Scan for the cell matching the given text and deliver its [X, Y] coordinate at center. 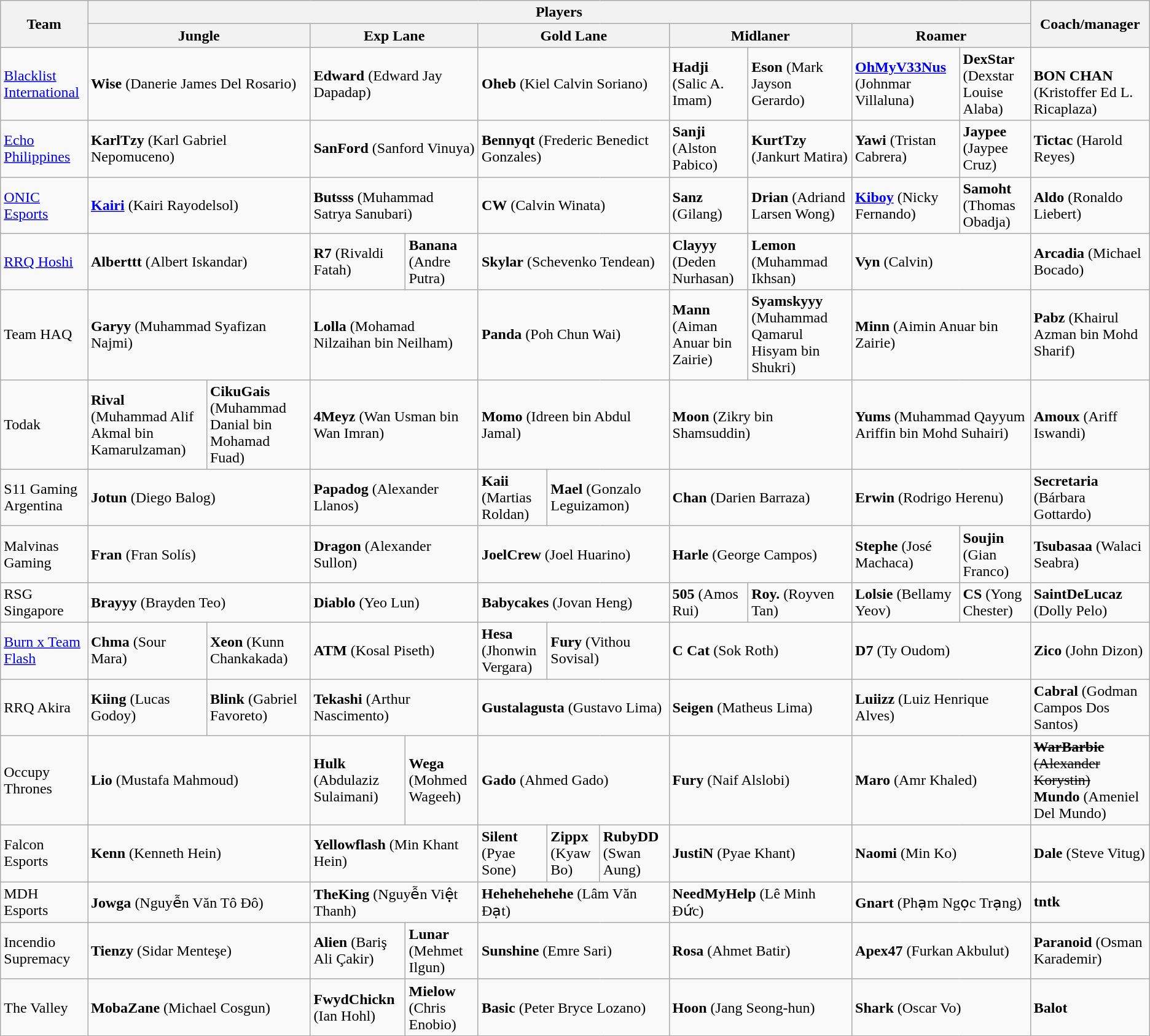
Blacklist International [44, 84]
Panda (Poh Chun Wai) [574, 335]
Roamer [941, 36]
S11 Gaming Argentina [44, 497]
Balot [1090, 1007]
Tsubasaa (Walaci Seabra) [1090, 554]
Chan (Darien Barraza) [761, 497]
Tekashi (Arthur Nascimento) [394, 707]
Fury (Naif Alslobi) [761, 781]
Kaii (Martias Roldan) [512, 497]
Soujin (Gian Franco) [995, 554]
Lemon (Muhammad Ikhsan) [800, 262]
Team HAQ [44, 335]
Fran (Fran Solís) [198, 554]
Wega (Mohmed Wageeh) [442, 781]
Lio (Mustafa Mahmoud) [198, 781]
Syamskyyy (Muhammad Qamarul Hisyam bin Shukri) [800, 335]
Luiizz (Luiz Henrique Alves) [941, 707]
CS (Yong Chester) [995, 602]
RRQ Akira [44, 707]
Fury (Vithou Sovisal) [608, 650]
Lolla (Mohamad Nilzaihan bin Neilham) [394, 335]
MDH Esports [44, 903]
Harle (George Campos) [761, 554]
Rival (Muhammad Alif Akmal bin Kamarulzaman) [147, 424]
Sunshine (Emre Sari) [574, 951]
SanFord (Sanford Vinuya) [394, 149]
Hoon (Jang Seong-hun) [761, 1007]
Mael (Gonzalo Leguizamon) [608, 497]
Roy. (Royven Tan) [800, 602]
CW (Calvin Winata) [574, 205]
Kairi (Kairi Rayodelsol) [198, 205]
Seigen (Matheus Lima) [761, 707]
The Valley [44, 1007]
Gado (Ahmed Gado) [574, 781]
Garyy (Muhammad Syafizan Najmi) [198, 335]
C Cat (Sok Roth) [761, 650]
Kiboy (Nicky Fernando) [906, 205]
Amoux (Ariff Iswandi) [1090, 424]
505 (Amos Rui) [709, 602]
Burn x Team Flash [44, 650]
Lunar (Mehmet Ilgun) [442, 951]
Dragon (Alexander Sullon) [394, 554]
Occupy Thrones [44, 781]
Secretaria (Bárbara Gottardo) [1090, 497]
Momo (Idreen bin Abdul Jamal) [574, 424]
Mielow (Chris Enobio) [442, 1007]
Jaypee (Jaypee Cruz) [995, 149]
OhMyV33Nus (Johnmar Villaluna) [906, 84]
TheKing (Nguyễn Việt Thanh) [394, 903]
KurtTzy (Jankurt Matira) [800, 149]
Zico (John Dizon) [1090, 650]
SaintDeLucaz (Dolly Pelo) [1090, 602]
Naomi (Min Ko) [941, 854]
Kiing (Lucas Godoy) [147, 707]
Wise (Danerie James Del Rosario) [198, 84]
Xeon (Kunn Chankakada) [258, 650]
D7 (Ty Oudom) [941, 650]
Diablo (Yeo Lun) [394, 602]
Gnart (Phạm Ngọc Trạng) [941, 903]
Oheb (Kiel Calvin Soriano) [574, 84]
Malvinas Gaming [44, 554]
Babycakes (Jovan Heng) [574, 602]
NeedMyHelp (Lê Minh Đức) [761, 903]
Banana (Andre Putra) [442, 262]
Yums (Muhammad Qayyum Ariffin bin Mohd Suhairi) [941, 424]
Moon (Zikry bin Shamsuddin) [761, 424]
Blink (Gabriel Favoreto) [258, 707]
Midlaner [761, 36]
DexStar (Dexstar Louise Alaba) [995, 84]
Alien (Bariş Ali Çakir) [358, 951]
KarlTzy (Karl Gabriel Nepomuceno) [198, 149]
Players [559, 12]
Hesa (Jhonwin Vergara) [512, 650]
Mann (Aiman Anuar bin Zairie) [709, 335]
Todak [44, 424]
BON CHAN (Kristoffer Ed L. Ricaplaza) [1090, 84]
Kenn (Kenneth Hein) [198, 854]
4Meyz (Wan Usman bin Wan Imran) [394, 424]
Bennyqt (Frederic Benedict Gonzales) [574, 149]
Team [44, 24]
Edward (Edward Jay Dapadap) [394, 84]
Pabz (Khairul Azman bin Mohd Sharif) [1090, 335]
Clayyy (Deden Nurhasan) [709, 262]
Basic (Peter Bryce Lozano) [574, 1007]
Dale (Steve Vitug) [1090, 854]
Exp Lane [394, 36]
JustiN (Pyae Khant) [761, 854]
Papadog (Alexander Llanos) [394, 497]
Erwin (Rodrigo Herenu) [941, 497]
Yellowflash (Min Khant Hein) [394, 854]
tntk [1090, 903]
RRQ Hoshi [44, 262]
Sanz (Gilang) [709, 205]
Echo Philippines [44, 149]
RubyDD (Swan Aung) [634, 854]
WarBarbie (Alexander Korystin) Mundo (Ameniel Del Mundo) [1090, 781]
FwydChickn (Ian Hohl) [358, 1007]
Chma (Sour Mara) [147, 650]
CikuGais (Muhammad Danial bin Mohamad Fuad) [258, 424]
Falcon Esports [44, 854]
Zippx (Kyaw Bo) [574, 854]
Paranoid (Osman Karademir) [1090, 951]
Hulk (Abdulaziz Sulaimani) [358, 781]
Vyn (Calvin) [941, 262]
Hehehehehehe (Lâm Văn Đạt) [574, 903]
Coach/manager [1090, 24]
Silent (Pyae Sone) [512, 854]
Gustalagusta (Gustavo Lima) [574, 707]
Tictac (Harold Reyes) [1090, 149]
Maro (Amr Khaled) [941, 781]
Rosa (Ahmet Batir) [761, 951]
R7 (Rivaldi Fatah) [358, 262]
ONIC Esports [44, 205]
Gold Lane [574, 36]
Minn (Aimin Anuar bin Zairie) [941, 335]
ATM (Kosal Piseth) [394, 650]
Jotun (Diego Balog) [198, 497]
Drian (Adriand Larsen Wong) [800, 205]
JoelCrew (Joel Huarino) [574, 554]
MobaZane (Michael Cosgun) [198, 1007]
Butsss (Muhammad Satrya Sanubari) [394, 205]
Stephe (José Machaca) [906, 554]
RSG Singapore [44, 602]
Samoht (Thomas Obadja) [995, 205]
Apex47 (Furkan Akbulut) [941, 951]
Sanji (Alston Pabico) [709, 149]
Skylar (Schevenko Tendean) [574, 262]
Alberttt (Albert Iskandar) [198, 262]
Arcadia (Michael Bocado) [1090, 262]
Tienzy (Sidar Menteşe) [198, 951]
Eson (Mark Jayson Gerardo) [800, 84]
Incendio Supremacy [44, 951]
Jowga (Nguyễn Văn Tô Đô) [198, 903]
Hadji (Salic A. Imam) [709, 84]
Yawi (Tristan Cabrera) [906, 149]
Lolsie (Bellamy Yeov) [906, 602]
Shark (Oscar Vo) [941, 1007]
Aldo (Ronaldo Liebert) [1090, 205]
Jungle [198, 36]
Cabral (Godman Campos Dos Santos) [1090, 707]
Brayyy (Brayden Teo) [198, 602]
